Extract the [X, Y] coordinate from the center of the cell holding the provided text.  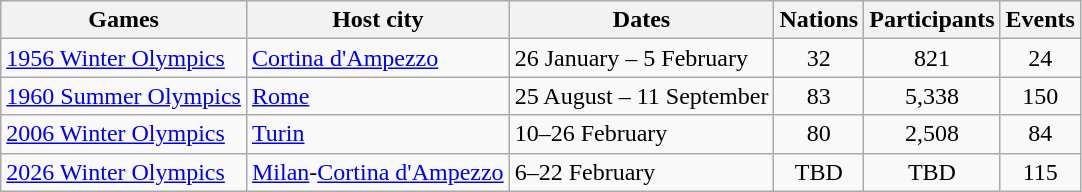
84 [1040, 134]
821 [932, 58]
10–26 February [642, 134]
1956 Winter Olympics [124, 58]
Dates [642, 20]
24 [1040, 58]
32 [819, 58]
Events [1040, 20]
115 [1040, 172]
2,508 [932, 134]
Nations [819, 20]
5,338 [932, 96]
6–22 February [642, 172]
25 August – 11 September [642, 96]
80 [819, 134]
2026 Winter Olympics [124, 172]
Games [124, 20]
150 [1040, 96]
1960 Summer Olympics [124, 96]
Turin [378, 134]
Host city [378, 20]
Rome [378, 96]
Participants [932, 20]
Cortina d'Ampezzo [378, 58]
83 [819, 96]
Milan-Cortina d'Ampezzo [378, 172]
2006 Winter Olympics [124, 134]
26 January – 5 February [642, 58]
